Scan for the cell matching the given text and deliver its (X, Y) coordinate at center. 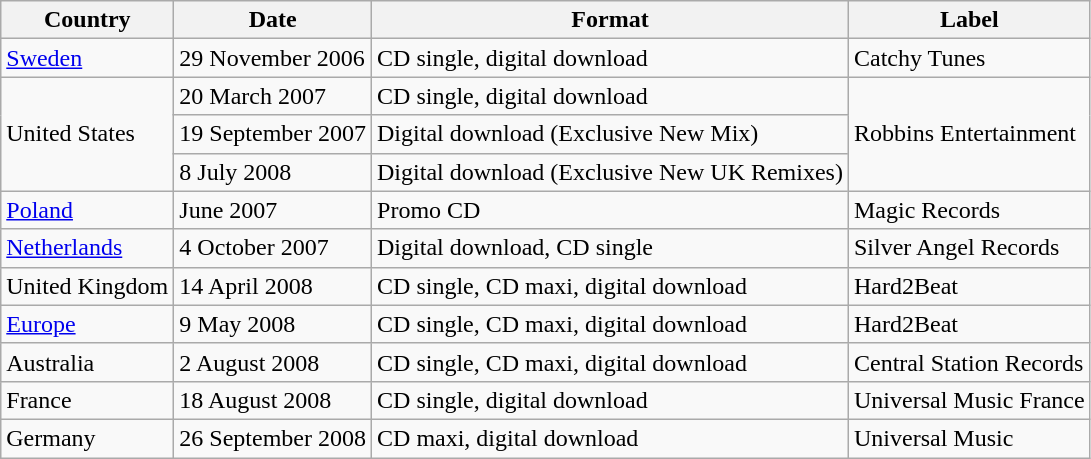
9 May 2008 (273, 324)
Silver Angel Records (969, 248)
Catchy Tunes (969, 58)
Germany (88, 438)
France (88, 400)
Digital download (Exclusive New Mix) (610, 134)
Sweden (88, 58)
14 April 2008 (273, 286)
United States (88, 134)
Poland (88, 210)
Country (88, 20)
Universal Music France (969, 400)
2 August 2008 (273, 362)
June 2007 (273, 210)
CD maxi, digital download (610, 438)
8 July 2008 (273, 172)
Promo CD (610, 210)
19 September 2007 (273, 134)
Digital download, CD single (610, 248)
Central Station Records (969, 362)
Europe (88, 324)
Australia (88, 362)
4 October 2007 (273, 248)
United Kingdom (88, 286)
18 August 2008 (273, 400)
20 March 2007 (273, 96)
Universal Music (969, 438)
Robbins Entertainment (969, 134)
Format (610, 20)
26 September 2008 (273, 438)
Netherlands (88, 248)
Magic Records (969, 210)
Digital download (Exclusive New UK Remixes) (610, 172)
29 November 2006 (273, 58)
Date (273, 20)
Label (969, 20)
